Provide the (x, y) coordinate of the cell's center where the given text is located.  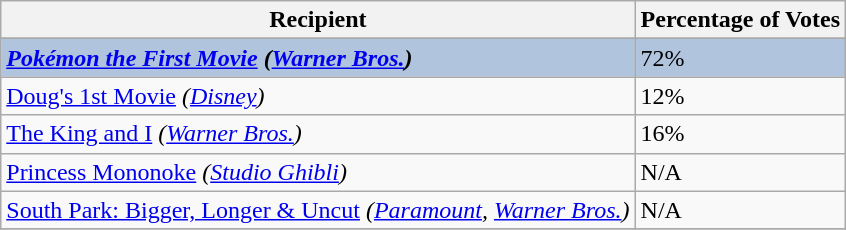
Princess Mononoke (Studio Ghibli) (318, 172)
Doug's 1st Movie (Disney) (318, 96)
Pokémon the First Movie (Warner Bros.) (318, 58)
The King and I (Warner Bros.) (318, 134)
South Park: Bigger, Longer & Uncut (Paramount, Warner Bros.) (318, 210)
Percentage of Votes (740, 20)
16% (740, 134)
12% (740, 96)
Recipient (318, 20)
72% (740, 58)
